Scan for the cell matching the given text and deliver its (X, Y) coordinate at center. 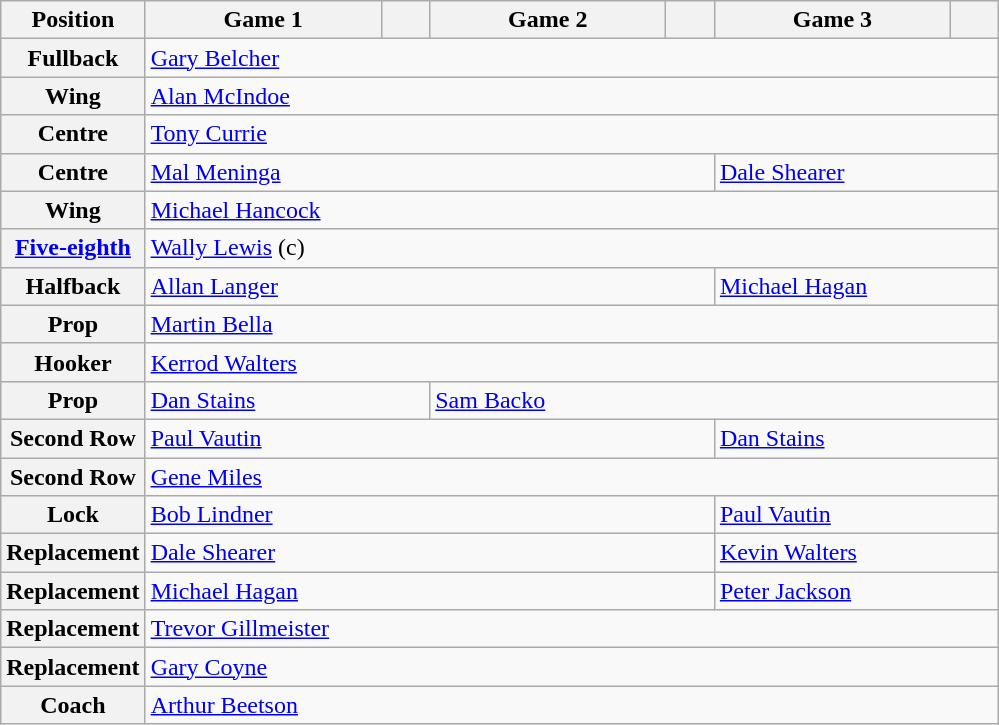
Kevin Walters (856, 553)
Fullback (73, 58)
Tony Currie (572, 134)
Gary Coyne (572, 667)
Lock (73, 515)
Mal Meninga (430, 172)
Wally Lewis (c) (572, 248)
Trevor Gillmeister (572, 629)
Michael Hancock (572, 210)
Coach (73, 705)
Game 1 (263, 20)
Bob Lindner (430, 515)
Gene Miles (572, 477)
Halfback (73, 286)
Gary Belcher (572, 58)
Game 2 (548, 20)
Peter Jackson (856, 591)
Position (73, 20)
Arthur Beetson (572, 705)
Hooker (73, 362)
Five-eighth (73, 248)
Allan Langer (430, 286)
Kerrod Walters (572, 362)
Game 3 (832, 20)
Alan McIndoe (572, 96)
Sam Backo (714, 400)
Martin Bella (572, 324)
